Identify which cell holds the provided text, then report its (X, Y) central coordinate. 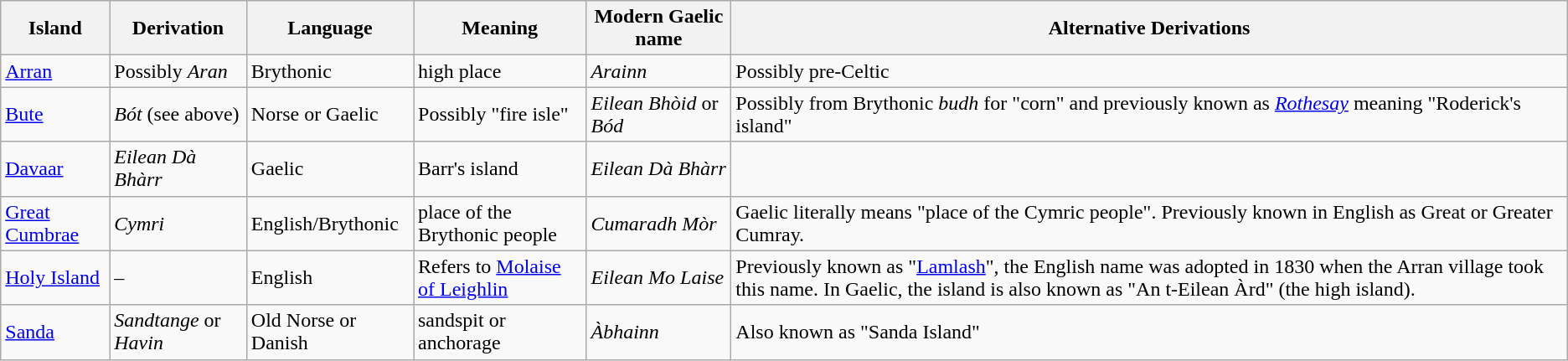
Cymri (178, 223)
Sanda (55, 332)
Great Cumbrae (55, 223)
– (178, 278)
Gaelic literally means "place of the Cymric people". Previously known in English as Great or Greater Cumray. (1149, 223)
place of the Brythonic people (500, 223)
sandspit or anchorage (500, 332)
Possibly Aran (178, 71)
Modern Gaelic name (658, 28)
Island (55, 28)
Brythonic (330, 71)
Eilean Bhòid or Bód (658, 114)
Alternative Derivations (1149, 28)
Cumaradh Mòr (658, 223)
Eilean Mo Laise (658, 278)
Àbhainn (658, 332)
English (330, 278)
Old Norse or Danish (330, 332)
Holy Island (55, 278)
Bót (see above) (178, 114)
Gaelic (330, 169)
Arainn (658, 71)
Barr's island (500, 169)
Sandtange or Havin (178, 332)
Bute (55, 114)
Norse or Gaelic (330, 114)
high place (500, 71)
Language (330, 28)
Possibly from Brythonic budh for "corn" and previously known as Rothesay meaning "Roderick's island" (1149, 114)
Arran (55, 71)
Also known as "Sanda Island" (1149, 332)
Refers to Molaise of Leighlin (500, 278)
Davaar (55, 169)
Derivation (178, 28)
English/Brythonic (330, 223)
Possibly "fire isle" (500, 114)
Possibly pre-Celtic (1149, 71)
Meaning (500, 28)
